Search for the cell housing the specified text and yield its [x, y] center coordinate. 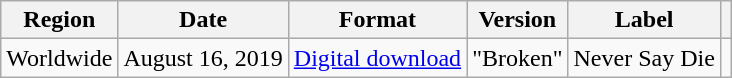
Never Say Die [644, 58]
Format [377, 20]
Region [60, 20]
Digital download [377, 58]
"Broken" [518, 58]
Label [644, 20]
Date [203, 20]
Worldwide [60, 58]
August 16, 2019 [203, 58]
Version [518, 20]
